Search for the cell housing the specified text and yield its (x, y) center coordinate. 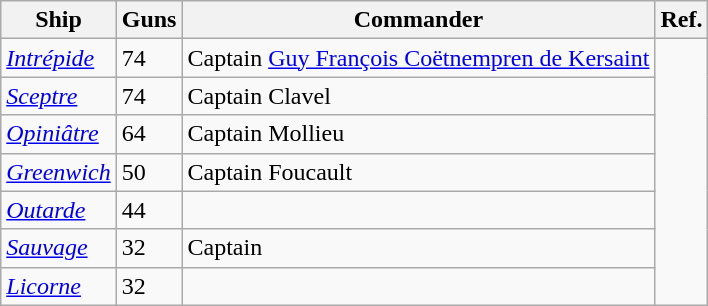
Ship (58, 20)
64 (149, 134)
Captain (418, 248)
Outarde (58, 210)
Captain Foucault (418, 172)
Captain Clavel (418, 96)
Sceptre (58, 96)
Commander (418, 20)
Ref. (682, 20)
50 (149, 172)
Opiniâtre (58, 134)
Sauvage (58, 248)
Greenwich (58, 172)
Captain Mollieu (418, 134)
Licorne (58, 286)
Intrépide (58, 58)
44 (149, 210)
Guns (149, 20)
Captain Guy François Coëtnempren de Kersaint (418, 58)
